For the text-containing cell, return its midpoint in (x, y) coordinate format. 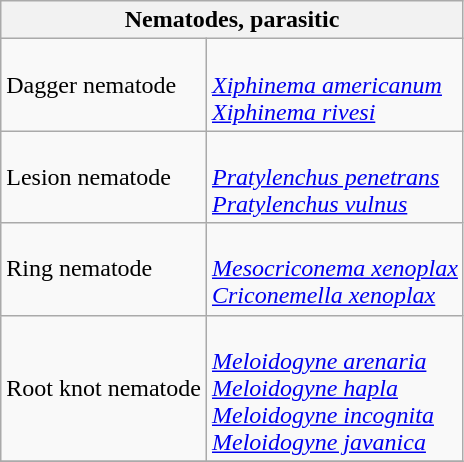
Meloidogyne arenaria Meloidogyne hapla Meloidogyne incognita Meloidogyne javanica (334, 388)
Nematodes, parasitic (232, 20)
Dagger nematode (104, 85)
Mesocriconema xenoplax Criconemella xenoplax (334, 269)
Xiphinema americanum Xiphinema rivesi (334, 85)
Root knot nematode (104, 388)
Pratylenchus penetrans Pratylenchus vulnus (334, 177)
Ring nematode (104, 269)
Lesion nematode (104, 177)
